Determine the (X, Y) coordinate at the center of the cell enclosing the given text.  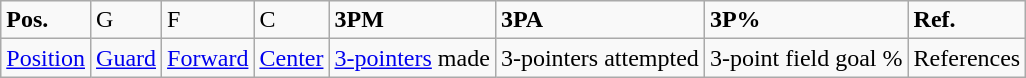
F (208, 20)
References (967, 58)
Center (292, 58)
Forward (208, 58)
3-point field goal % (806, 58)
G (126, 20)
Guard (126, 58)
3-pointers attempted (600, 58)
Pos. (46, 20)
C (292, 20)
Ref. (967, 20)
3-pointers made (412, 58)
3PM (412, 20)
3PA (600, 20)
Position (46, 58)
3P% (806, 20)
